Identify which cell holds the provided text, then report its (X, Y) central coordinate. 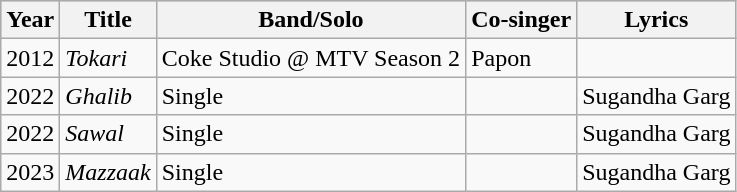
2012 (30, 58)
Year (30, 20)
Title (108, 20)
Sawal (108, 134)
Coke Studio @ MTV Season 2 (310, 58)
Ghalib (108, 96)
Papon (522, 58)
Tokari (108, 58)
Lyrics (656, 20)
Co-singer (522, 20)
Mazzaak (108, 172)
2023 (30, 172)
Band/Solo (310, 20)
